Provide the (X, Y) coordinate of the cell's center where the given text is located.  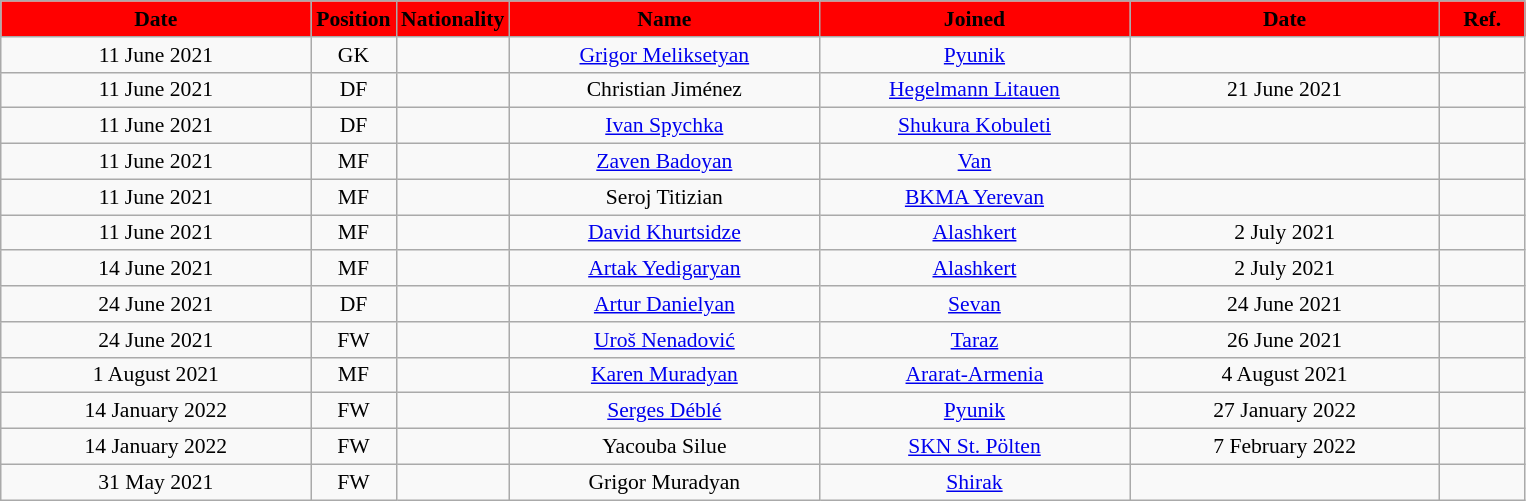
Taraz (974, 340)
Grigor Meliksetyan (664, 55)
1 August 2021 (156, 375)
7 February 2022 (1285, 447)
Karen Muradyan (664, 375)
Grigor Muradyan (664, 482)
4 August 2021 (1285, 375)
Ivan Spychka (664, 126)
Artur Danielyan (664, 304)
Yacouba Silue (664, 447)
Shukura Kobuleti (974, 126)
Shirak (974, 482)
Serges Déblé (664, 411)
Zaven Badoyan (664, 162)
31 May 2021 (156, 482)
Sevan (974, 304)
14 June 2021 (156, 269)
Seroj Titizian (664, 197)
Ref. (1482, 19)
Position (354, 19)
BKMA Yerevan (974, 197)
Van (974, 162)
GK (354, 55)
Artak Yedigaryan (664, 269)
21 June 2021 (1285, 90)
SKN St. Pölten (974, 447)
26 June 2021 (1285, 340)
Nationality (452, 19)
Ararat-Armenia (974, 375)
David Khurtsidze (664, 233)
27 January 2022 (1285, 411)
Christian Jiménez (664, 90)
Name (664, 19)
Hegelmann Litauen (974, 90)
Uroš Nenadović (664, 340)
Joined (974, 19)
